Capture the cell that displays the provided text and extract its [x, y] central coordinate. 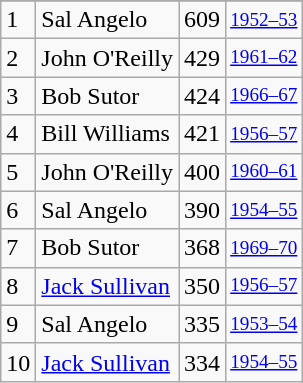
4 [18, 134]
1 [18, 20]
335 [202, 324]
9 [18, 324]
6 [18, 210]
1969–70 [264, 248]
8 [18, 286]
421 [202, 134]
350 [202, 286]
3 [18, 96]
1966–67 [264, 96]
Bill Williams [108, 134]
334 [202, 362]
1961–62 [264, 58]
429 [202, 58]
400 [202, 172]
390 [202, 210]
424 [202, 96]
368 [202, 248]
7 [18, 248]
5 [18, 172]
1952–53 [264, 20]
609 [202, 20]
10 [18, 362]
1960–61 [264, 172]
1953–54 [264, 324]
2 [18, 58]
